Output the [x, y] coordinate of the center of the cell containing the given text.  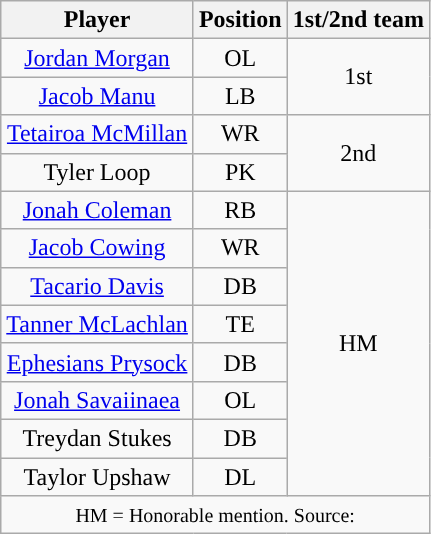
Tetairoa McMillan [98, 134]
TE [240, 324]
Position [240, 20]
Taylor Upshaw [98, 477]
Jordan Morgan [98, 58]
PK [240, 172]
HM [358, 343]
Jacob Manu [98, 96]
Jonah Savaiinaea [98, 400]
Tacario Davis [98, 286]
Tanner McLachlan [98, 324]
1st/2nd team [358, 20]
Ephesians Prysock [98, 362]
LB [240, 96]
2nd [358, 153]
Player [98, 20]
Jacob Cowing [98, 248]
DL [240, 477]
Jonah Coleman [98, 210]
1st [358, 77]
HM = Honorable mention. Source: [216, 515]
RB [240, 210]
Treydan Stukes [98, 438]
Tyler Loop [98, 172]
